Output the (x, y) coordinate of the center of the cell containing the given text.  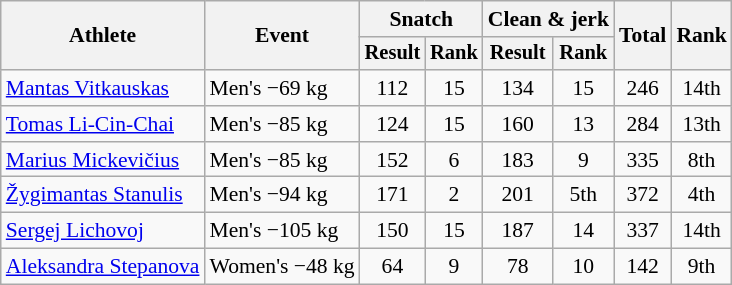
14 (584, 231)
13th (702, 124)
Clean & jerk (548, 19)
78 (518, 267)
Snatch (422, 19)
Žygimantas Stanulis (103, 195)
187 (518, 231)
246 (642, 88)
Men's −94 kg (282, 195)
2 (454, 195)
150 (393, 231)
337 (642, 231)
142 (642, 267)
112 (393, 88)
Women's −48 kg (282, 267)
171 (393, 195)
134 (518, 88)
160 (518, 124)
Total (642, 36)
Tomas Li-Cin-Chai (103, 124)
5th (584, 195)
9th (702, 267)
Aleksandra Stepanova (103, 267)
335 (642, 160)
201 (518, 195)
Mantas Vitkauskas (103, 88)
64 (393, 267)
183 (518, 160)
10 (584, 267)
152 (393, 160)
372 (642, 195)
8th (702, 160)
Event (282, 36)
Athlete (103, 36)
6 (454, 160)
13 (584, 124)
Men's −69 kg (282, 88)
4th (702, 195)
284 (642, 124)
124 (393, 124)
Men's −105 kg (282, 231)
Sergej Lichovoj (103, 231)
Marius Mickevičius (103, 160)
